Locate the cell with the specified text and output its [X, Y] center coordinate. 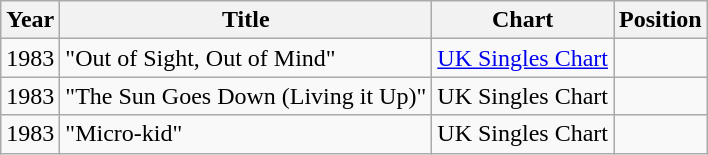
Position [661, 20]
Chart [523, 20]
Title [246, 20]
Year [30, 20]
"Micro-kid" [246, 134]
"The Sun Goes Down (Living it Up)" [246, 96]
"Out of Sight, Out of Mind" [246, 58]
